Detect which cell encompasses the target text, then output its (x, y) center coordinate. 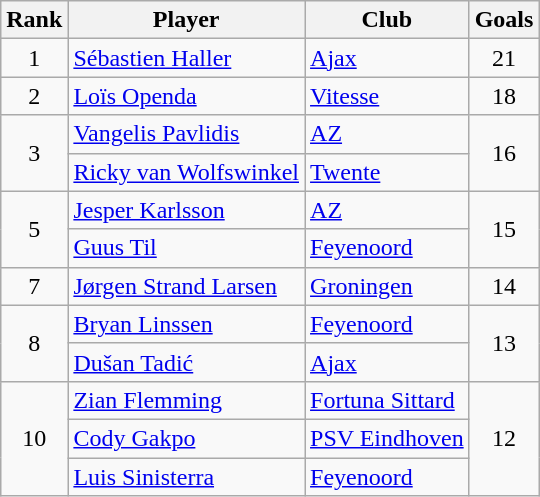
12 (504, 438)
Twente (388, 172)
Groningen (388, 286)
Loïs Openda (186, 96)
Jørgen Strand Larsen (186, 286)
7 (34, 286)
8 (34, 343)
Ricky van Wolfswinkel (186, 172)
Guus Til (186, 248)
21 (504, 58)
18 (504, 96)
Vangelis Pavlidis (186, 134)
Dušan Tadić (186, 362)
Luis Sinisterra (186, 477)
Goals (504, 20)
Club (388, 20)
Jesper Karlsson (186, 210)
Player (186, 20)
Fortuna Sittard (388, 400)
1 (34, 58)
Cody Gakpo (186, 438)
PSV Eindhoven (388, 438)
Sébastien Haller (186, 58)
5 (34, 229)
15 (504, 229)
14 (504, 286)
3 (34, 153)
16 (504, 153)
Rank (34, 20)
2 (34, 96)
13 (504, 343)
Vitesse (388, 96)
Bryan Linssen (186, 324)
Zian Flemming (186, 400)
10 (34, 438)
